Extract the [X, Y] coordinate from the center of the cell holding the provided text.  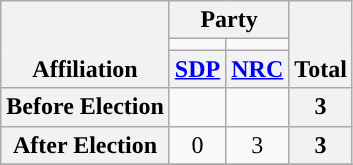
Affiliation [86, 44]
NRC [258, 69]
Party [228, 20]
Before Election [86, 107]
0 [197, 145]
Total [321, 44]
After Election [86, 145]
SDP [197, 69]
